Output the [x, y] coordinate of the center of the cell containing the given text.  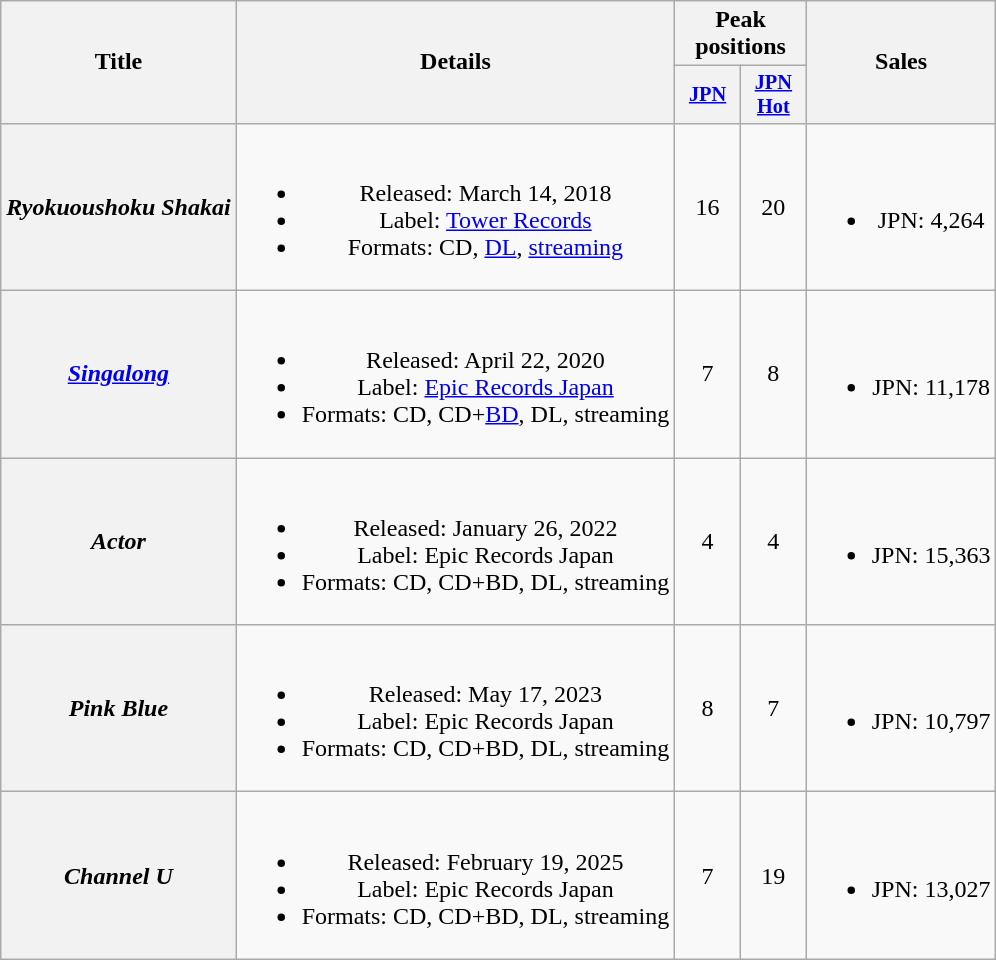
JPN [708, 95]
JPN: 4,264 [901, 206]
Title [118, 62]
Released: January 26, 2022Label: Epic Records JapanFormats: CD, CD+BD, DL, streaming [456, 542]
20 [773, 206]
Released: May 17, 2023Label: Epic Records JapanFormats: CD, CD+BD, DL, streaming [456, 708]
JPN: 11,178 [901, 374]
Singalong [118, 374]
Released: March 14, 2018Label: Tower RecordsFormats: CD, DL, streaming [456, 206]
19 [773, 876]
Peak positions [740, 34]
JPN: 13,027 [901, 876]
JPN: 10,797 [901, 708]
Released: April 22, 2020Label: Epic Records JapanFormats: CD, CD+BD, DL, streaming [456, 374]
Channel U [118, 876]
Released: February 19, 2025Label: Epic Records JapanFormats: CD, CD+BD, DL, streaming [456, 876]
JPN: 15,363 [901, 542]
JPNHot [773, 95]
Ryokuoushoku Shakai [118, 206]
Sales [901, 62]
Actor [118, 542]
Pink Blue [118, 708]
Details [456, 62]
16 [708, 206]
